Return the (x, y) coordinate for the center point of the cell that contains the specified text.  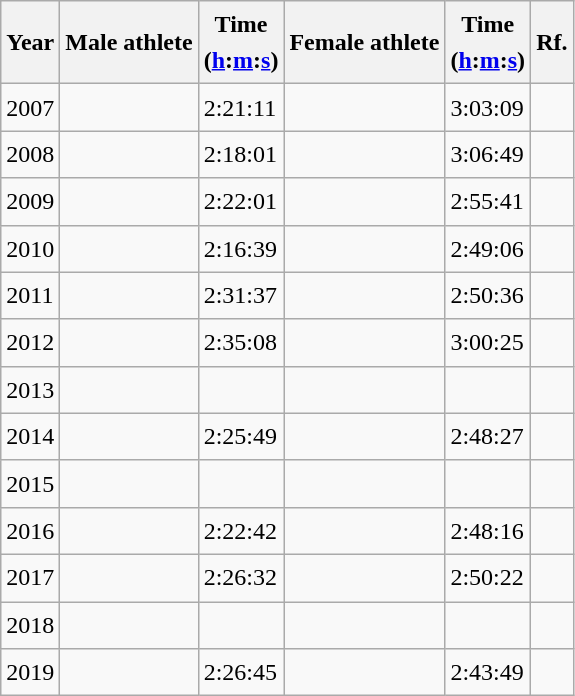
3:00:25 (488, 342)
Year (30, 42)
2:55:41 (488, 202)
2:50:22 (488, 578)
2011 (30, 296)
2019 (30, 672)
2:26:32 (241, 578)
2:16:39 (241, 248)
2:18:01 (241, 154)
2:25:49 (241, 436)
2017 (30, 578)
2010 (30, 248)
2015 (30, 484)
2012 (30, 342)
2018 (30, 626)
Female athlete (364, 42)
2:22:42 (241, 530)
2013 (30, 390)
3:06:49 (488, 154)
2:21:11 (241, 108)
2:26:45 (241, 672)
2:31:37 (241, 296)
2016 (30, 530)
2:43:49 (488, 672)
2:35:08 (241, 342)
2:48:16 (488, 530)
2007 (30, 108)
2:22:01 (241, 202)
2:50:36 (488, 296)
2008 (30, 154)
2009 (30, 202)
2:48:27 (488, 436)
2:49:06 (488, 248)
3:03:09 (488, 108)
Male athlete (129, 42)
2014 (30, 436)
Rf. (552, 42)
